Pinpoint the cell where the given text exists, returning its [x, y] midpoint coordinate. 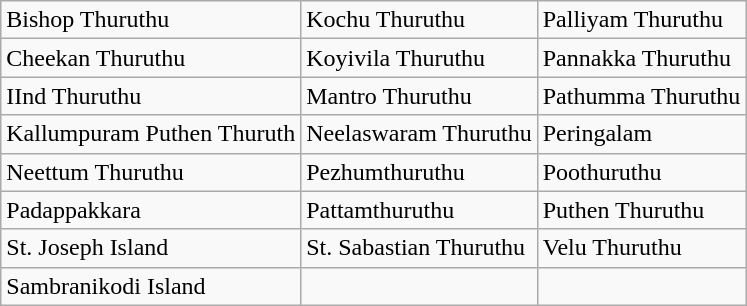
IInd Thuruthu [151, 96]
Mantro Thuruthu [420, 96]
Pattamthuruthu [420, 210]
Velu Thuruthu [642, 248]
Palliyam Thuruthu [642, 20]
Poothuruthu [642, 172]
Kochu Thuruthu [420, 20]
St. Joseph Island [151, 248]
Koyivila Thuruthu [420, 58]
Neettum Thuruthu [151, 172]
Bishop Thuruthu [151, 20]
St. Sabastian Thuruthu [420, 248]
Puthen Thuruthu [642, 210]
Pannakka Thuruthu [642, 58]
Pathumma Thuruthu [642, 96]
Padappakkara [151, 210]
Cheekan Thuruthu [151, 58]
Peringalam [642, 134]
Sambranikodi Island [151, 286]
Neelaswaram Thuruthu [420, 134]
Pezhumthuruthu [420, 172]
Kallumpuram Puthen Thuruth [151, 134]
